Provide the [X, Y] coordinate of the cell's center where the given text is located.  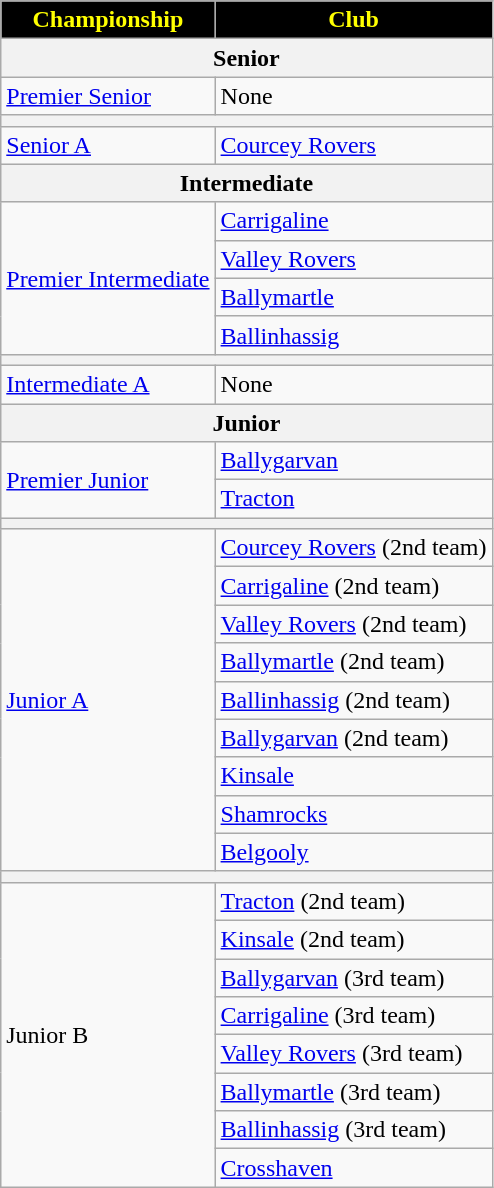
Ballygarvan [354, 461]
Carrigaline (2nd team) [354, 586]
Premier Intermediate [108, 278]
Premier Senior [108, 96]
Courcey Rovers (2nd team) [354, 548]
Club [354, 20]
Senior A [108, 145]
Senior [246, 58]
Tracton [354, 499]
Valley Rovers [354, 259]
Carrigaline [354, 221]
Ballygarvan (3rd team) [354, 977]
Tracton (2nd team) [354, 901]
Crosshaven [354, 1168]
Kinsale (2nd team) [354, 939]
Carrigaline (3rd team) [354, 1016]
Ballinhassig [354, 335]
Belgooly [354, 852]
Premier Junior [108, 480]
Intermediate A [108, 384]
Kinsale [354, 776]
Ballinhassig (3rd team) [354, 1130]
Shamrocks [354, 814]
Championship [108, 20]
Intermediate [246, 183]
Junior [246, 423]
Courcey Rovers [354, 145]
Ballymartle (3rd team) [354, 1092]
Ballymartle (2nd team) [354, 662]
Junior A [108, 700]
Ballymartle [354, 297]
Ballinhassig (2nd team) [354, 700]
Valley Rovers (3rd team) [354, 1054]
Ballygarvan (2nd team) [354, 738]
Junior B [108, 1034]
Valley Rovers (2nd team) [354, 624]
